Return the (x, y) coordinate for the center point of the cell that contains the specified text.  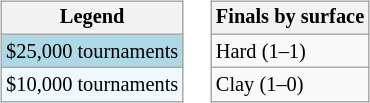
Hard (1–1) (290, 51)
$25,000 tournaments (92, 51)
Clay (1–0) (290, 85)
Finals by surface (290, 18)
Legend (92, 18)
$10,000 tournaments (92, 85)
